Output the (X, Y) coordinate of the center of the cell containing the given text.  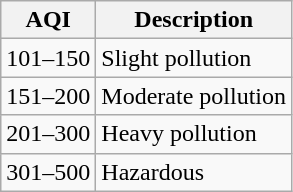
Hazardous (194, 172)
151–200 (48, 96)
Description (194, 20)
201–300 (48, 134)
101–150 (48, 58)
Slight pollution (194, 58)
Heavy pollution (194, 134)
Moderate pollution (194, 96)
301–500 (48, 172)
AQI (48, 20)
